Return the [X, Y] coordinate for the center point of the cell that contains the specified text.  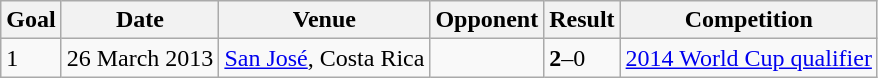
Venue [324, 20]
Opponent [487, 20]
26 March 2013 [140, 58]
Date [140, 20]
Competition [748, 20]
San José, Costa Rica [324, 58]
1 [31, 58]
2–0 [582, 58]
Result [582, 20]
Goal [31, 20]
2014 World Cup qualifier [748, 58]
